For the text-containing cell, return its midpoint in (x, y) coordinate format. 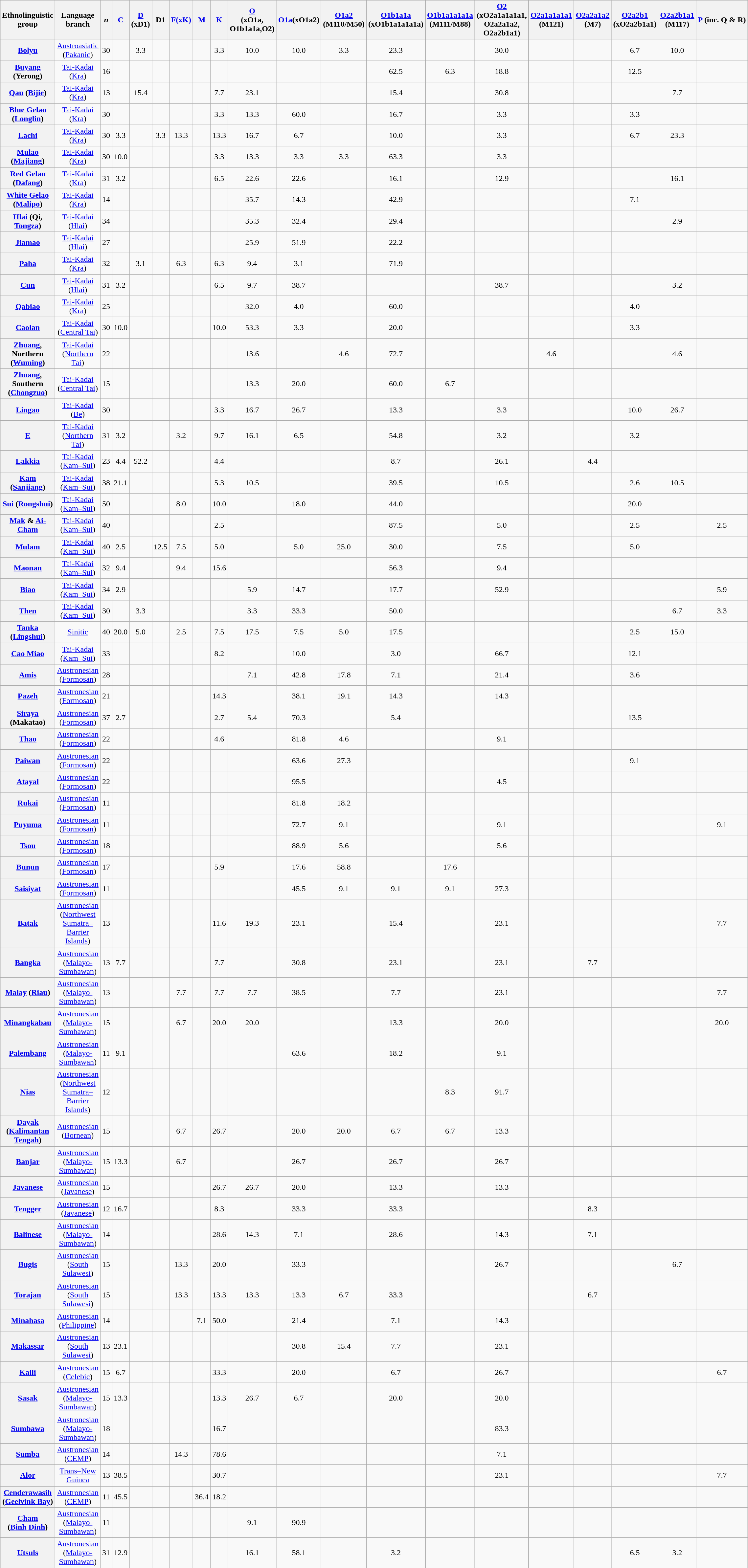
29.4 (396, 221)
14.7 (299, 589)
Austronesian (Celebic) (78, 1372)
Amis (28, 675)
Zhuang, Northern (Wuming) (28, 354)
Tai-Kadai (Be) (78, 410)
O2a2b1(xO2a2b1a1) (635, 20)
Caolan (28, 328)
5.3 (219, 483)
62.5 (396, 72)
Cao Miao (28, 653)
Blue Gelao (Longlin) (28, 114)
K (219, 20)
15.0 (677, 632)
33 (106, 653)
52.2 (141, 461)
Cun (28, 285)
36.4 (202, 1497)
D(xD1) (141, 20)
E (28, 435)
13.5 (635, 718)
Mulao (Majiang) (28, 157)
37 (106, 718)
Zhuang, Southern (Chongzuo) (28, 384)
50 (106, 504)
54.8 (396, 435)
F(xK) (181, 20)
19.3 (252, 923)
90.9 (299, 1523)
25.0 (344, 546)
Alor (28, 1475)
8.0 (181, 504)
83.3 (502, 1428)
78.6 (219, 1454)
Bunun (28, 867)
26.1 (502, 461)
Ethnolinguistic group (28, 20)
Sui (Rongshui) (28, 504)
Qabiao (28, 307)
3.6 (635, 675)
Kaili (28, 1372)
18.8 (502, 72)
56.3 (396, 568)
27 (106, 242)
Atayal (28, 782)
Paiwan (28, 761)
Lachi (28, 135)
Saisiyat (28, 889)
Sasak (28, 1398)
53.3 (252, 328)
35.7 (252, 200)
Mulam (28, 546)
66.7 (502, 653)
63.3 (396, 157)
Sumba (28, 1454)
91.7 (502, 1092)
Tanka (Lingshui) (28, 632)
38 (106, 483)
Tsou (28, 846)
Austronesian (Bornean) (78, 1131)
17.7 (396, 589)
8.2 (219, 653)
Puyuma (28, 824)
Then (28, 611)
88.9 (299, 846)
Buyang (Yerong) (28, 72)
19.1 (344, 696)
Sumbawa (28, 1428)
M (202, 20)
95.5 (299, 782)
17 (106, 867)
15.6 (219, 568)
22.2 (396, 242)
Language branch (78, 20)
21.1 (121, 483)
3.0 (396, 653)
Rukai (28, 803)
21 (106, 696)
58.8 (344, 867)
30.7 (219, 1475)
Bangka (28, 962)
Maonan (28, 568)
28 (106, 675)
White Gelao (Malipo) (28, 200)
52.9 (502, 589)
42.9 (396, 200)
39.5 (396, 483)
23 (106, 461)
Dayak (Kalimantan Tengah) (28, 1131)
16 (106, 72)
Batak (28, 923)
Tengger (28, 1208)
Trans–New Guinea (78, 1475)
70.3 (299, 718)
87.5 (396, 525)
8.7 (396, 461)
Kam (Sanjiang) (28, 483)
32.4 (299, 221)
Pazeh (28, 696)
Sinitic (78, 632)
n (106, 20)
P (inc. Q & R) (722, 20)
Nias (28, 1092)
42.8 (299, 675)
O2a2b1a1 (M117) (677, 20)
O1b1a1a1a1a (M111/M88) (450, 20)
25.9 (252, 242)
Minahasa (28, 1321)
Bolyu (28, 50)
Austroasiatic (Pakanic) (78, 50)
Utsuls (28, 1553)
Hlai (Qi, Tongza) (28, 221)
Siraya (Makatao) (28, 718)
Makassar (28, 1346)
O1b1a1a(xO1b1a1a1a1a) (396, 20)
Javanese (28, 1187)
44.0 (396, 504)
71.9 (396, 263)
O1a(xO1a2) (299, 20)
32.0 (252, 307)
13.6 (252, 354)
O2a1a1a1a1 (M121) (551, 20)
4.5 (502, 782)
Paha (28, 263)
25 (106, 307)
51.9 (299, 242)
58.1 (299, 1553)
Torajan (28, 1295)
O1a2 (M110/M50) (344, 20)
O2(xO2a1a1a1a1,O2a2a1a2,O2a2b1a1) (502, 20)
C (121, 20)
Lingao (28, 410)
Qau (Bijie) (28, 93)
O(xO1a,O1b1a1a,O2) (252, 20)
Balinese (28, 1234)
2.6 (635, 483)
Cham (Binh Dinh) (28, 1523)
Jiamao (28, 242)
Malay (Riau) (28, 992)
35.3 (252, 221)
Austronesian (Philippine) (78, 1321)
Thao (28, 739)
D1 (160, 20)
O2a2a1a2 (M7) (593, 20)
Cenderawasih (Geelvink Bay) (28, 1497)
11.6 (219, 923)
18.0 (299, 504)
12.1 (635, 653)
Red Gelao (Dafang) (28, 178)
38.1 (299, 696)
17.8 (344, 675)
Mak & Ai-Cham (28, 525)
Minangkabau (28, 1023)
Banjar (28, 1161)
Biao (28, 589)
Palembang (28, 1053)
Bugis (28, 1265)
Lakkia (28, 461)
